Locate the cell with the specified text and output its [X, Y] center coordinate. 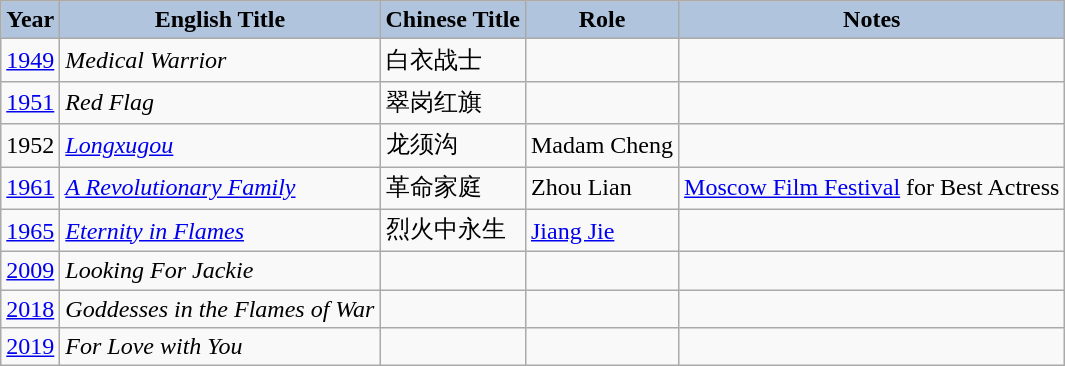
革命家庭 [453, 188]
Eternity in Flames [220, 230]
A Revolutionary Family [220, 188]
Medical Warrior [220, 60]
2009 [30, 271]
1949 [30, 60]
Moscow Film Festival for Best Actress [872, 188]
2019 [30, 347]
1961 [30, 188]
Madam Cheng [602, 146]
龙须沟 [453, 146]
1951 [30, 102]
1952 [30, 146]
For Love with You [220, 347]
1965 [30, 230]
Jiang Jie [602, 230]
English Title [220, 20]
2018 [30, 309]
Longxugou [220, 146]
Red Flag [220, 102]
白衣战士 [453, 60]
Role [602, 20]
Chinese Title [453, 20]
翠岗红旗 [453, 102]
Notes [872, 20]
Looking For Jackie [220, 271]
烈火中永生 [453, 230]
Goddesses in the Flames of War [220, 309]
Zhou Lian [602, 188]
Year [30, 20]
